Capture the cell that displays the provided text and extract its (X, Y) central coordinate. 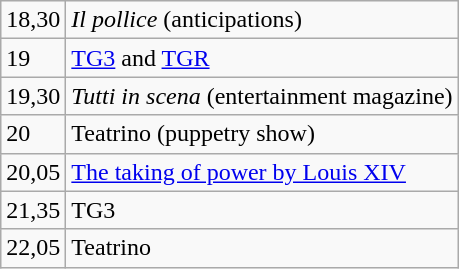
19,30 (34, 96)
22,05 (34, 248)
Teatrino (262, 248)
Tutti in scena (entertainment magazine) (262, 96)
The taking of power by Louis XIV (262, 172)
TG3 (262, 210)
TG3 and TGR (262, 58)
21,35 (34, 210)
20 (34, 134)
20,05 (34, 172)
18,30 (34, 20)
Teatrino (puppetry show) (262, 134)
Il pollice (anticipations) (262, 20)
19 (34, 58)
